For the text-containing cell, return its midpoint in (X, Y) coordinate format. 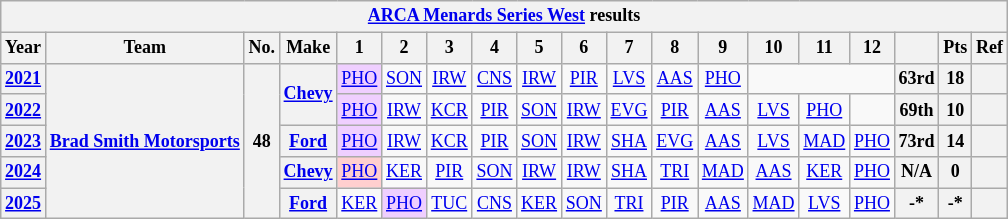
2025 (24, 204)
N/A (916, 172)
4 (494, 48)
No. (262, 48)
11 (824, 48)
Brad Smith Motorsports (144, 141)
2023 (24, 140)
18 (956, 78)
3 (449, 48)
48 (262, 141)
14 (956, 140)
2021 (24, 78)
2024 (24, 172)
1 (360, 48)
8 (675, 48)
Team (144, 48)
9 (724, 48)
2022 (24, 110)
5 (540, 48)
ARCA Menards Series West results (504, 16)
6 (584, 48)
2 (404, 48)
7 (629, 48)
73rd (916, 140)
Pts (956, 48)
Make (308, 48)
Year (24, 48)
69th (916, 110)
TUC (449, 204)
Ref (990, 48)
12 (872, 48)
63rd (916, 78)
0 (956, 172)
